Output the [x, y] coordinate of the center of the cell containing the given text.  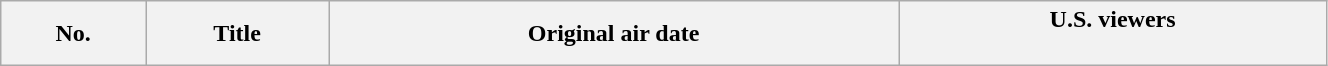
U.S. viewers [1113, 34]
Original air date [614, 34]
Title [238, 34]
No. [74, 34]
